Capture the cell that displays the provided text and extract its [X, Y] central coordinate. 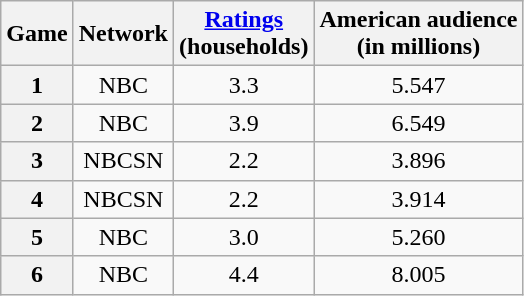
2 [37, 123]
6.549 [418, 123]
3.3 [244, 85]
Game [37, 34]
4.4 [244, 275]
American audience(in millions) [418, 34]
Network [123, 34]
3.9 [244, 123]
5 [37, 237]
1 [37, 85]
3.914 [418, 199]
3.0 [244, 237]
5.547 [418, 85]
4 [37, 199]
8.005 [418, 275]
5.260 [418, 237]
3.896 [418, 161]
3 [37, 161]
Ratings(households) [244, 34]
6 [37, 275]
